Return the [X, Y] coordinate for the center point of the cell that contains the specified text.  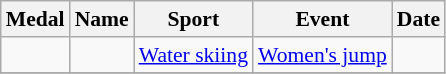
Date [418, 19]
Medal [36, 19]
Water skiing [194, 55]
Women's jump [322, 55]
Name [102, 19]
Sport [194, 19]
Event [322, 19]
